Output the (x, y) coordinate of the center of the cell containing the given text.  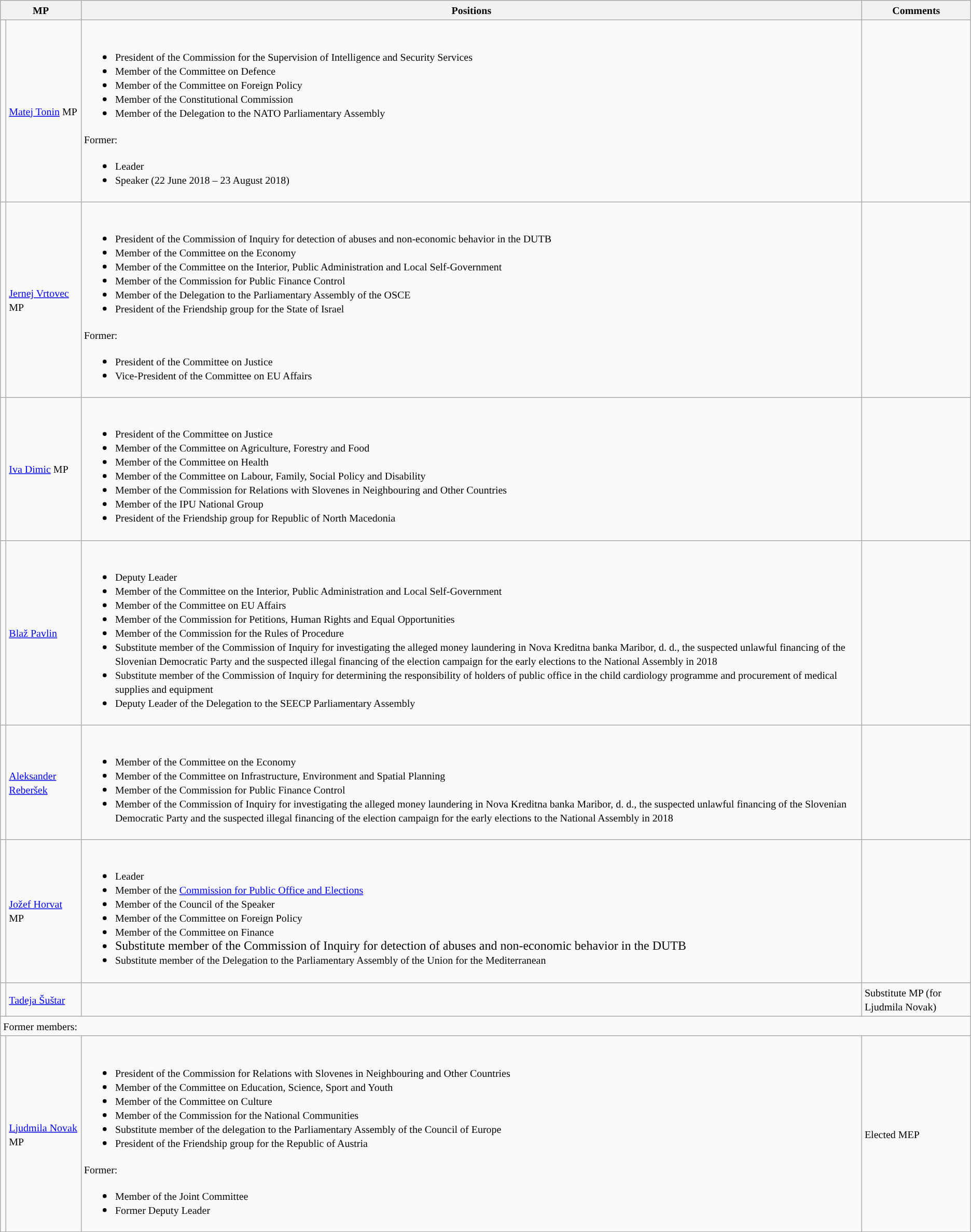
Comments (916, 10)
Iva Dimic MP (44, 469)
Aleksander Reberšek (44, 783)
Former members: (486, 1026)
MP (41, 10)
Matej Tonin MP (44, 111)
Blaž Pavlin (44, 633)
Tadeja Šuštar (44, 1000)
Ljudmila Novak MP (44, 1133)
Jernej Vrtovec MP (44, 300)
Positions (471, 10)
Elected MEP (916, 1133)
Jožef Horvat MP (44, 911)
Substitute MP (for Ljudmila Novak) (916, 1000)
